Output the [X, Y] coordinate of the center of the cell containing the given text.  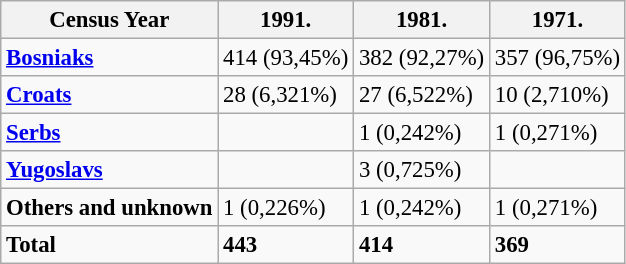
Serbs [110, 133]
369 [558, 245]
28 (6,321%) [286, 95]
Yugoslavs [110, 170]
382 (92,27%) [422, 58]
Total [110, 245]
10 (2,710%) [558, 95]
Census Year [110, 20]
414 [422, 245]
Bosniaks [110, 58]
1991. [286, 20]
3 (0,725%) [422, 170]
27 (6,522%) [422, 95]
443 [286, 245]
1971. [558, 20]
Others and unknown [110, 208]
414 (93,45%) [286, 58]
1 (0,226%) [286, 208]
1981. [422, 20]
Croats [110, 95]
357 (96,75%) [558, 58]
